From the cell containing the given text, extract its center point as [X, Y] coordinate. 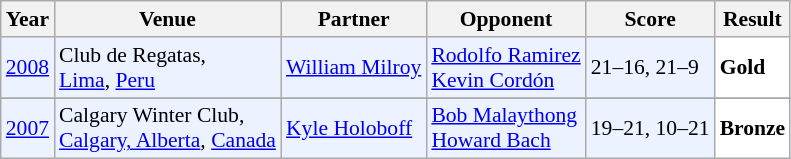
Year [28, 19]
Calgary Winter Club,Calgary, Alberta, Canada [168, 128]
Result [753, 19]
Rodolfo Ramirez Kevin Cordón [506, 68]
19–21, 10–21 [650, 128]
Partner [354, 19]
Bronze [753, 128]
William Milroy [354, 68]
Club de Regatas,Lima, Peru [168, 68]
Venue [168, 19]
2007 [28, 128]
Kyle Holoboff [354, 128]
2008 [28, 68]
Bob Malaythong Howard Bach [506, 128]
Opponent [506, 19]
Gold [753, 68]
21–16, 21–9 [650, 68]
Score [650, 19]
